From the cell containing the given text, extract its center point as (x, y) coordinate. 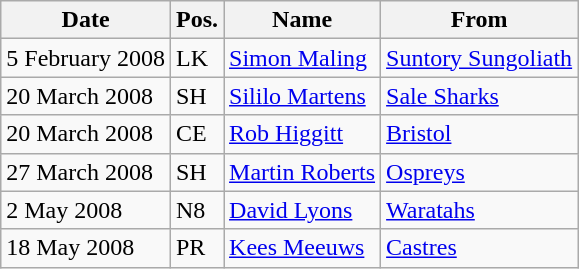
Name (302, 20)
Pos. (196, 20)
David Lyons (302, 210)
2 May 2008 (86, 210)
LK (196, 58)
Bristol (480, 134)
Sililo Martens (302, 96)
Suntory Sungoliath (480, 58)
Ospreys (480, 172)
Sale Sharks (480, 96)
Rob Higgitt (302, 134)
Castres (480, 248)
27 March 2008 (86, 172)
PR (196, 248)
Martin Roberts (302, 172)
18 May 2008 (86, 248)
Simon Maling (302, 58)
Kees Meeuws (302, 248)
Date (86, 20)
N8 (196, 210)
Waratahs (480, 210)
From (480, 20)
5 February 2008 (86, 58)
CE (196, 134)
